Return [x, y] of the center of cell containing provided text 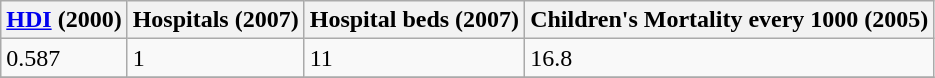
0.587 [64, 58]
Children's Mortality every 1000 (2005) [730, 20]
11 [414, 58]
Hospitals (2007) [216, 20]
1 [216, 58]
16.8 [730, 58]
Hospital beds (2007) [414, 20]
HDI (2000) [64, 20]
